Extract the [x, y] coordinate from the center of the cell holding the provided text.  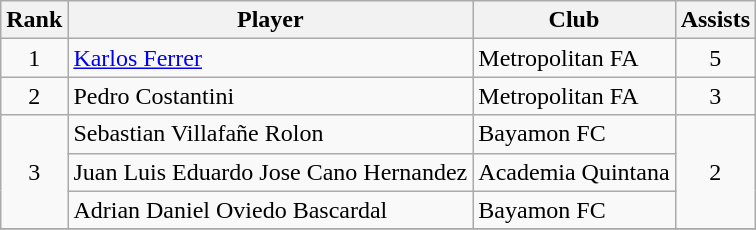
5 [715, 58]
Academia Quintana [574, 172]
Adrian Daniel Oviedo Bascardal [270, 210]
Player [270, 20]
Assists [715, 20]
Rank [34, 20]
1 [34, 58]
Pedro Costantini [270, 96]
Club [574, 20]
Sebastian Villafañe Rolon [270, 134]
Karlos Ferrer [270, 58]
Juan Luis Eduardo Jose Cano Hernandez [270, 172]
